Pinpoint the cell where the given text exists, returning its (X, Y) midpoint coordinate. 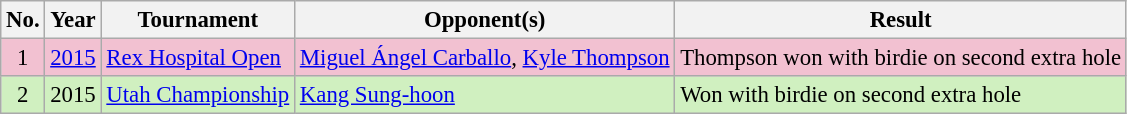
Thompson won with birdie on second extra hole (901, 58)
Result (901, 20)
1 (23, 58)
Utah Championship (198, 95)
Miguel Ángel Carballo, Kyle Thompson (485, 58)
Tournament (198, 20)
2 (23, 95)
Year (73, 20)
Won with birdie on second extra hole (901, 95)
No. (23, 20)
Rex Hospital Open (198, 58)
Opponent(s) (485, 20)
Kang Sung-hoon (485, 95)
